Pinpoint the cell where the given text exists, returning its [x, y] midpoint coordinate. 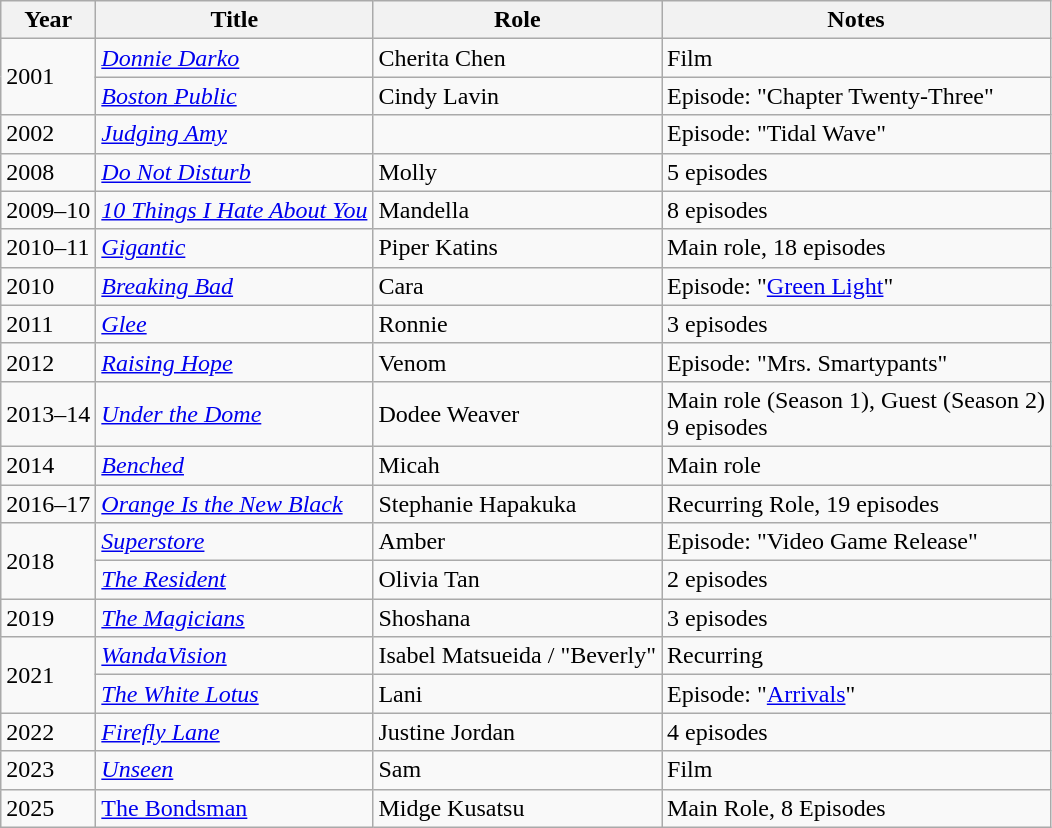
Donnie Darko [234, 58]
Micah [518, 465]
Episode: "Video Game Release" [856, 542]
2018 [48, 561]
Main role [856, 465]
Glee [234, 324]
Judging Amy [234, 134]
Sam [518, 770]
Recurring Role, 19 episodes [856, 503]
Main role, 18 episodes [856, 248]
Justine Jordan [518, 732]
Episode: "Chapter Twenty-Three" [856, 96]
Piper Katins [518, 248]
Cherita Chen [518, 58]
5 episodes [856, 172]
The Bondsman [234, 808]
2013–14 [48, 414]
2023 [48, 770]
Episode: "Green Light" [856, 286]
Midge Kusatsu [518, 808]
Episode: "Mrs. Smartypants" [856, 362]
Notes [856, 20]
2008 [48, 172]
2002 [48, 134]
Episode: "Arrivals" [856, 694]
Firefly Lane [234, 732]
Year [48, 20]
2014 [48, 465]
2010 [48, 286]
Under the Dome [234, 414]
2022 [48, 732]
Isabel Matsueida / "Beverly" [518, 656]
Role [518, 20]
10 Things I Hate About You [234, 210]
2009–10 [48, 210]
2016–17 [48, 503]
Episode: "Tidal Wave" [856, 134]
Shoshana [518, 618]
2025 [48, 808]
Main Role, 8 Episodes [856, 808]
4 episodes [856, 732]
Benched [234, 465]
Boston Public [234, 96]
Unseen [234, 770]
2001 [48, 77]
The White Lotus [234, 694]
2021 [48, 675]
Amber [518, 542]
Title [234, 20]
Lani [518, 694]
Molly [518, 172]
WandaVision [234, 656]
Orange Is the New Black [234, 503]
Cindy Lavin [518, 96]
2011 [48, 324]
Mandella [518, 210]
Cara [518, 286]
Breaking Bad [234, 286]
Raising Hope [234, 362]
2 episodes [856, 580]
Ronnie [518, 324]
2012 [48, 362]
Dodee Weaver [518, 414]
2019 [48, 618]
The Resident [234, 580]
The Magicians [234, 618]
8 episodes [856, 210]
2010–11 [48, 248]
Venom [518, 362]
Stephanie Hapakuka [518, 503]
Main role (Season 1), Guest (Season 2)9 episodes [856, 414]
Recurring [856, 656]
Superstore [234, 542]
Do Not Disturb [234, 172]
Olivia Tan [518, 580]
Gigantic [234, 248]
